Output the (X, Y) coordinate of the center of the cell containing the given text.  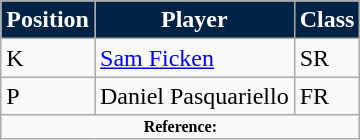
Daniel Pasquariello (194, 96)
Position (48, 20)
Player (194, 20)
SR (327, 58)
Reference: (180, 127)
K (48, 58)
Sam Ficken (194, 58)
P (48, 96)
Class (327, 20)
FR (327, 96)
